Identify which cell holds the provided text, then report its [x, y] central coordinate. 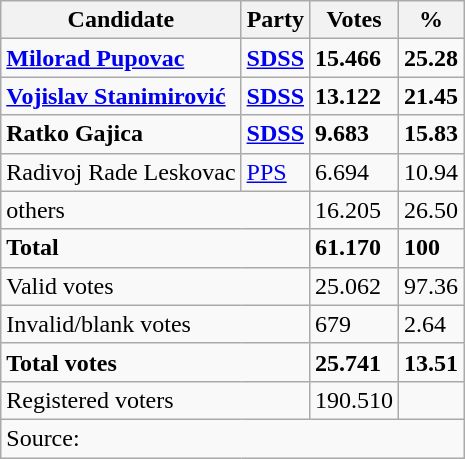
679 [354, 324]
100 [432, 248]
25.741 [354, 362]
Total votes [156, 362]
Invalid/blank votes [156, 324]
13.122 [354, 96]
Candidate [121, 20]
6.694 [354, 172]
25.28 [432, 58]
61.170 [354, 248]
26.50 [432, 210]
Radivoj Rade Leskovac [121, 172]
PPS [275, 172]
16.205 [354, 210]
15.83 [432, 134]
21.45 [432, 96]
% [432, 20]
others [156, 210]
Vojislav Stanimirović [121, 96]
Source: [232, 438]
15.466 [354, 58]
Registered voters [156, 400]
97.36 [432, 286]
Ratko Gajica [121, 134]
Total [156, 248]
Votes [354, 20]
2.64 [432, 324]
Milorad Pupovac [121, 58]
25.062 [354, 286]
9.683 [354, 134]
Valid votes [156, 286]
13.51 [432, 362]
190.510 [354, 400]
10.94 [432, 172]
Party [275, 20]
